For the text-containing cell, return its midpoint in (x, y) coordinate format. 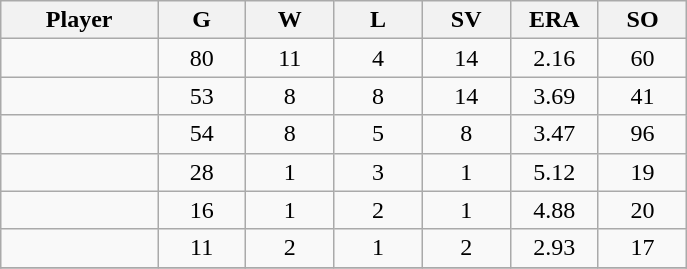
41 (642, 96)
5 (378, 134)
W (290, 20)
54 (202, 134)
2.16 (554, 58)
5.12 (554, 172)
2.93 (554, 248)
Player (80, 20)
16 (202, 210)
3 (378, 172)
20 (642, 210)
60 (642, 58)
17 (642, 248)
SV (466, 20)
96 (642, 134)
4 (378, 58)
19 (642, 172)
3.47 (554, 134)
3.69 (554, 96)
G (202, 20)
53 (202, 96)
4.88 (554, 210)
SO (642, 20)
28 (202, 172)
ERA (554, 20)
L (378, 20)
80 (202, 58)
